Search for the cell housing the specified text and yield its [X, Y] center coordinate. 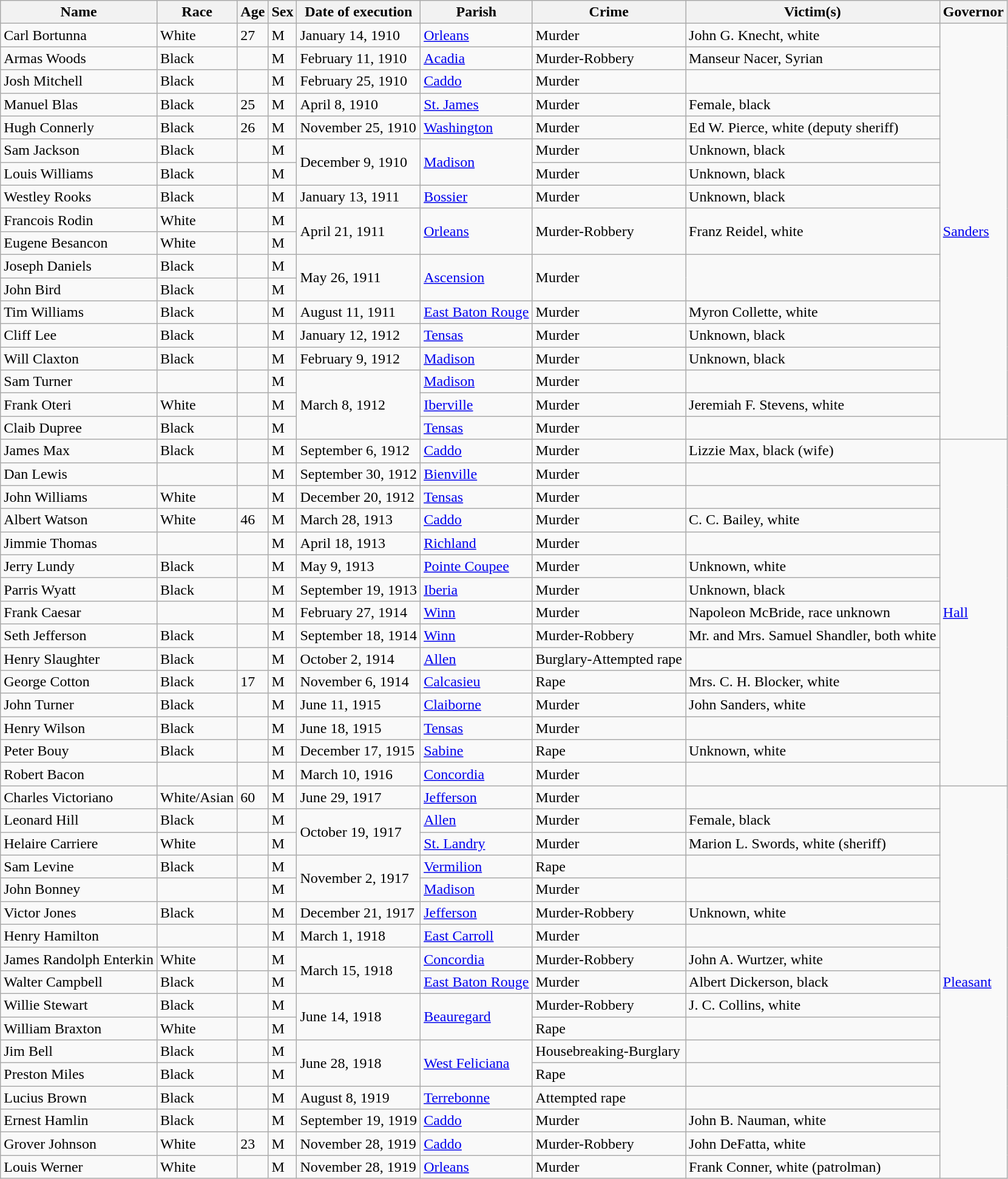
25 [252, 104]
27 [252, 35]
Grover Johnson [79, 1144]
William Braxton [79, 1029]
Manseur Nacer, Syrian [813, 58]
April 8, 1910 [359, 104]
January 13, 1911 [359, 197]
Frank Oteri [79, 405]
Sam Jackson [79, 150]
Victim(s) [813, 12]
December 17, 1915 [359, 751]
Race [197, 12]
September 18, 1914 [359, 635]
Lizzie Max, black (wife) [813, 451]
Albert Dickerson, black [813, 982]
May 9, 1913 [359, 566]
Pleasant [973, 982]
John G. Knecht, white [813, 35]
Louis Williams [79, 174]
John Turner [79, 705]
Carl Bortunna [79, 35]
Iberville [476, 405]
Name [79, 12]
Attempted rape [609, 1098]
January 14, 1910 [359, 35]
August 8, 1919 [359, 1098]
June 14, 1918 [359, 1016]
November 25, 1910 [359, 127]
Napoleon McBride, race unknown [813, 612]
Jeremiah F. Stevens, white [813, 405]
23 [252, 1144]
Francois Rodin [79, 220]
Jerry Lundy [79, 566]
Ernest Hamlin [79, 1121]
Parris Wyatt [79, 589]
White/Asian [197, 797]
Hugh Connerly [79, 127]
Sex [283, 12]
Henry Slaughter [79, 658]
Louis Werner [79, 1167]
Frank Caesar [79, 612]
September 6, 1912 [359, 451]
June 29, 1917 [359, 797]
Acadia [476, 58]
March 1, 1918 [359, 936]
Tim Williams [79, 312]
Iberia [476, 589]
April 18, 1913 [359, 543]
Will Claxton [79, 359]
John Bonney [79, 890]
George Cotton [79, 682]
Ascension [476, 277]
Sam Turner [79, 382]
June 18, 1915 [359, 728]
Robert Bacon [79, 774]
September 19, 1919 [359, 1121]
Myron Collette, white [813, 312]
Henry Hamilton [79, 936]
John Sanders, white [813, 705]
Joseph Daniels [79, 266]
Charles Victoriano [79, 797]
Jim Bell [79, 1052]
Henry Wilson [79, 728]
Franz Reidel, white [813, 231]
Beauregard [476, 1016]
Seth Jefferson [79, 635]
60 [252, 797]
C. C. Bailey, white [813, 520]
June 28, 1918 [359, 1063]
St. Landry [476, 843]
March 15, 1918 [359, 970]
April 21, 1911 [359, 231]
Crime [609, 12]
Manuel Blas [79, 104]
March 8, 1912 [359, 405]
Sanders [973, 232]
February 25, 1910 [359, 81]
Pointe Coupee [476, 566]
Burglary-Attempted rape [609, 658]
J. C. Collins, white [813, 1005]
John DeFatta, white [813, 1144]
Ed W. Pierce, white (deputy sheriff) [813, 127]
Armas Woods [79, 58]
September 19, 1913 [359, 589]
Age [252, 12]
Claib Dupree [79, 428]
Eugene Besancon [79, 243]
Mr. and Mrs. Samuel Shandler, both white [813, 635]
Bienville [476, 474]
November 6, 1914 [359, 682]
Sabine [476, 751]
Richland [476, 543]
Frank Conner, white (patrolman) [813, 1167]
26 [252, 127]
Parish [476, 12]
October 2, 1914 [359, 658]
December 20, 1912 [359, 497]
December 21, 1917 [359, 913]
June 11, 1915 [359, 705]
December 9, 1910 [359, 162]
February 27, 1914 [359, 612]
East Carroll [476, 936]
Cliff Lee [79, 336]
Vermilion [476, 867]
August 11, 1911 [359, 312]
Lucius Brown [79, 1098]
John Williams [79, 497]
Mrs. C. H. Blocker, white [813, 682]
Albert Watson [79, 520]
Terrebonne [476, 1098]
January 12, 1912 [359, 336]
Housebreaking-Burglary [609, 1052]
Calcasieu [476, 682]
Josh Mitchell [79, 81]
Walter Campbell [79, 982]
Peter Bouy [79, 751]
November 2, 1917 [359, 878]
Governor [973, 12]
March 10, 1916 [359, 774]
September 30, 1912 [359, 474]
Claiborne [476, 705]
Date of execution [359, 12]
James Randolph Enterkin [79, 959]
Sam Levine [79, 867]
February 11, 1910 [359, 58]
Helaire Carriere [79, 843]
October 19, 1917 [359, 832]
Jimmie Thomas [79, 543]
Victor Jones [79, 913]
February 9, 1912 [359, 359]
John B. Nauman, white [813, 1121]
46 [252, 520]
Bossier [476, 197]
Marion L. Swords, white (sheriff) [813, 843]
Hall [973, 613]
March 28, 1913 [359, 520]
Preston Miles [79, 1075]
Washington [476, 127]
Willie Stewart [79, 1005]
West Feliciana [476, 1063]
17 [252, 682]
St. James [476, 104]
Leonard Hill [79, 820]
May 26, 1911 [359, 277]
Westley Rooks [79, 197]
John A. Wurtzer, white [813, 959]
James Max [79, 451]
Dan Lewis [79, 474]
John Bird [79, 289]
